Find where the given text appears and provide that cell's center as [X, Y] coordinate. 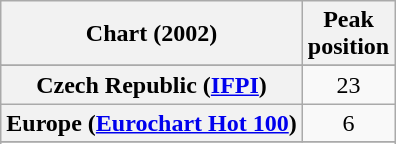
Chart (2002) [152, 34]
6 [348, 123]
Peakposition [348, 34]
23 [348, 85]
Czech Republic (IFPI) [152, 85]
Europe (Eurochart Hot 100) [152, 123]
